Search for the cell housing the specified text and yield its [x, y] center coordinate. 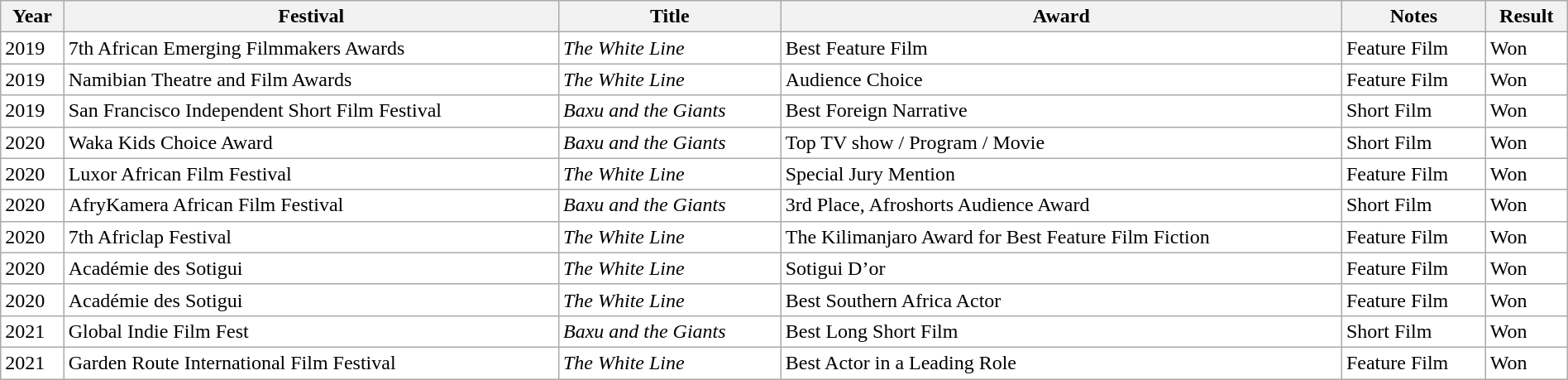
Waka Kids Choice Award [311, 142]
Festival [311, 17]
Special Jury Mention [1061, 174]
Garden Route International Film Festival [311, 363]
Best Southern Africa Actor [1061, 300]
Sotigui D’or [1061, 268]
Luxor African Film Festival [311, 174]
Best Feature Film [1061, 48]
Result [1527, 17]
The Kilimanjaro Award for Best Feature Film Fiction [1061, 237]
AfryKamera African Film Festival [311, 205]
San Francisco Independent Short Film Festival [311, 111]
Best Long Short Film [1061, 331]
Audience Choice [1061, 79]
7th African Emerging Filmmakers Awards [311, 48]
3rd Place, Afroshorts Audience Award [1061, 205]
Award [1061, 17]
Best Foreign Narrative [1061, 111]
Global Indie Film Fest [311, 331]
Best Actor in a Leading Role [1061, 363]
Title [670, 17]
Notes [1413, 17]
Namibian Theatre and Film Awards [311, 79]
Top TV show / Program / Movie [1061, 142]
Year [32, 17]
7th Africlap Festival [311, 237]
